Capture the cell that displays the provided text and extract its [x, y] central coordinate. 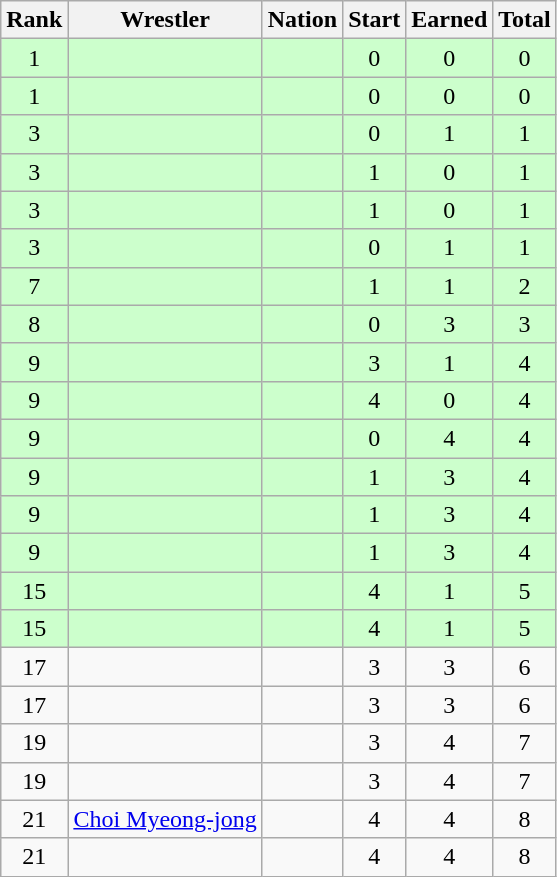
Choi Myeong-jong [165, 819]
2 [525, 286]
Start [374, 20]
Wrestler [165, 20]
Rank [34, 20]
Total [525, 20]
Earned [450, 20]
Nation [302, 20]
